Detect which cell encompasses the target text, then output its [X, Y] center coordinate. 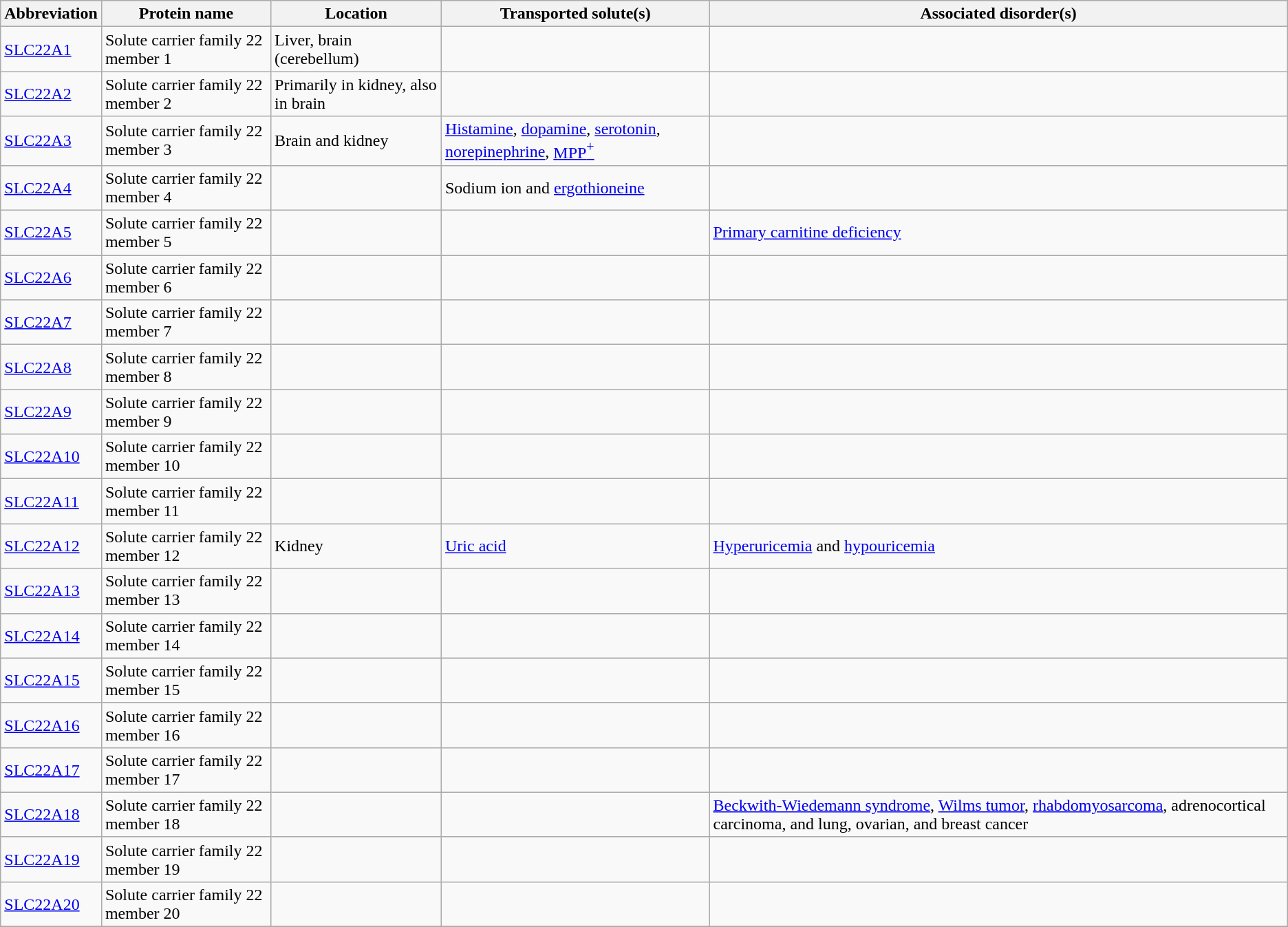
Solute carrier family 22 member 20 [186, 904]
SLC22A20 [51, 904]
Solute carrier family 22 member 15 [186, 680]
Hyperuricemia and hypouricemia [998, 546]
Brain and kidney [356, 141]
SLC22A14 [51, 636]
SLC22A7 [51, 322]
SLC22A13 [51, 590]
Solute carrier family 22 member 5 [186, 233]
Solute carrier family 22 member 16 [186, 725]
Histamine, dopamine, serotonin, norepinephrine, MPP+ [575, 141]
SLC22A4 [51, 187]
Solute carrier family 22 member 17 [186, 769]
Solute carrier family 22 member 11 [186, 501]
SLC22A10 [51, 457]
Transported solute(s) [575, 14]
Solute carrier family 22 member 10 [186, 457]
Solute carrier family 22 member 18 [186, 815]
Sodium ion and ergothioneine [575, 187]
SLC22A3 [51, 141]
Solute carrier family 22 member 14 [186, 636]
Liver, brain (cerebellum) [356, 50]
Kidney [356, 546]
Solute carrier family 22 member 2 [186, 94]
Solute carrier family 22 member 13 [186, 590]
Solute carrier family 22 member 4 [186, 187]
Associated disorder(s) [998, 14]
Solute carrier family 22 member 12 [186, 546]
Protein name [186, 14]
Location [356, 14]
SLC22A17 [51, 769]
SLC22A2 [51, 94]
Solute carrier family 22 member 19 [186, 859]
Primarily in kidney, also in brain [356, 94]
SLC22A16 [51, 725]
SLC22A18 [51, 815]
SLC22A12 [51, 546]
Beckwith-Wiedemann syndrome, Wilms tumor, rhabdomyosarcoma, adrenocortical carcinoma, and lung, ovarian, and breast cancer [998, 815]
SLC22A11 [51, 501]
SLC22A19 [51, 859]
Abbreviation [51, 14]
SLC22A1 [51, 50]
Solute carrier family 22 member 7 [186, 322]
SLC22A9 [51, 412]
SLC22A8 [51, 367]
Solute carrier family 22 member 3 [186, 141]
Uric acid [575, 546]
Primary carnitine deficiency [998, 233]
SLC22A15 [51, 680]
Solute carrier family 22 member 8 [186, 367]
Solute carrier family 22 member 1 [186, 50]
SLC22A5 [51, 233]
Solute carrier family 22 member 6 [186, 278]
Solute carrier family 22 member 9 [186, 412]
SLC22A6 [51, 278]
